Identify which cell holds the provided text, then report its (X, Y) central coordinate. 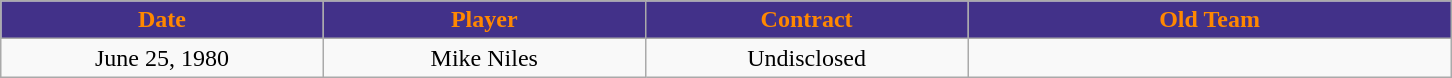
June 25, 1980 (162, 58)
Player (484, 20)
Old Team (1210, 20)
Contract (806, 20)
Date (162, 20)
Undisclosed (806, 58)
Mike Niles (484, 58)
